Search for the cell housing the specified text and yield its (x, y) center coordinate. 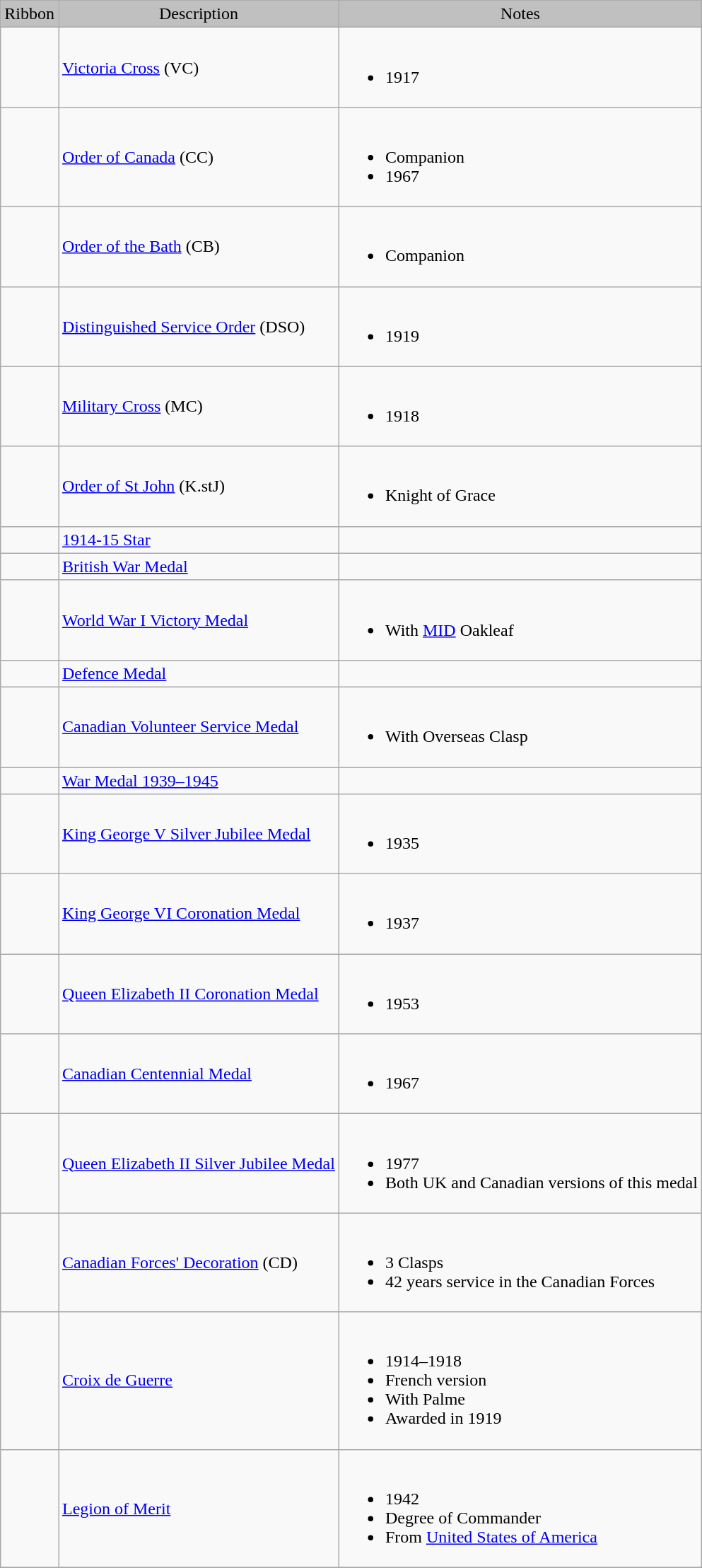
British War Medal (198, 567)
3 Clasps42 years service in the Canadian Forces (520, 1262)
1919 (520, 327)
1914-15 Star (198, 540)
Croix de Guerre (198, 1381)
Victoria Cross (VC) (198, 68)
With MID Oakleaf (520, 620)
Canadian Forces' Decoration (CD) (198, 1262)
War Medal 1939–1945 (198, 780)
Defence Medal (198, 673)
1977Both UK and Canadian versions of this medal (520, 1163)
Military Cross (MC) (198, 406)
1918 (520, 406)
Canadian Volunteer Service Medal (198, 727)
Knight of Grace (520, 487)
1937 (520, 914)
1953 (520, 994)
Companion1967 (520, 157)
King George VI Coronation Medal (198, 914)
Notes (520, 14)
Legion of Merit (198, 1508)
1942Degree of CommanderFrom United States of America (520, 1508)
1967 (520, 1074)
Queen Elizabeth II Silver Jubilee Medal (198, 1163)
Description (198, 14)
1914–1918French versionWith PalmeAwarded in 1919 (520, 1381)
Canadian Centennial Medal (198, 1074)
Order of Canada (CC) (198, 157)
1917 (520, 68)
Ribbon (30, 14)
Order of St John (K.stJ) (198, 487)
Companion (520, 246)
1935 (520, 835)
King George V Silver Jubilee Medal (198, 835)
World War I Victory Medal (198, 620)
With Overseas Clasp (520, 727)
Order of the Bath (CB) (198, 246)
Distinguished Service Order (DSO) (198, 327)
Queen Elizabeth II Coronation Medal (198, 994)
